Pinpoint the cell where the given text exists, returning its [x, y] midpoint coordinate. 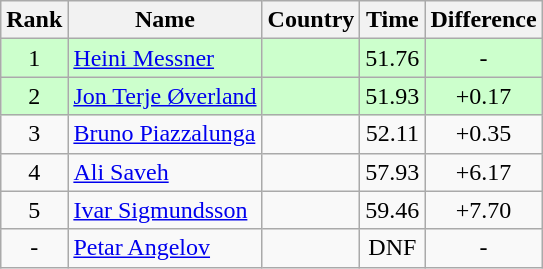
Time [392, 20]
2 [34, 96]
3 [34, 134]
+6.17 [484, 172]
Heini Messner [165, 58]
Difference [484, 20]
52.11 [392, 134]
Country [311, 20]
59.46 [392, 210]
+7.70 [484, 210]
Petar Angelov [165, 248]
Bruno Piazzalunga [165, 134]
5 [34, 210]
Name [165, 20]
Jon Terje Øverland [165, 96]
Ivar Sigmundsson [165, 210]
57.93 [392, 172]
DNF [392, 248]
4 [34, 172]
1 [34, 58]
Rank [34, 20]
51.93 [392, 96]
Ali Saveh [165, 172]
51.76 [392, 58]
+0.17 [484, 96]
+0.35 [484, 134]
